Return (X, Y) of the center of cell containing provided text 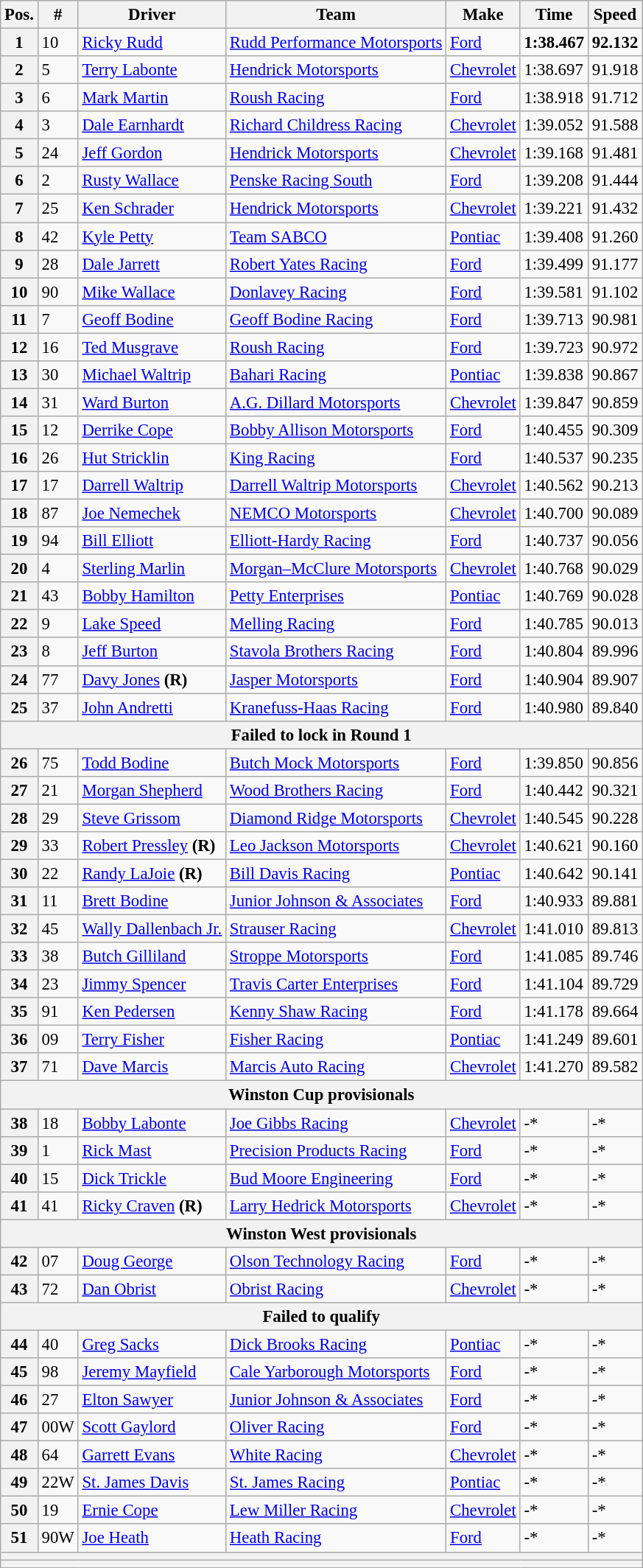
91.102 (614, 292)
Cale Yarborough Motorsports (336, 1372)
89.664 (614, 1012)
Joe Nemechek (152, 514)
90.013 (614, 624)
Elliott-Hardy Racing (336, 541)
Petty Enterprises (336, 596)
13 (19, 375)
Michael Waltrip (152, 375)
Terry Labonte (152, 70)
Dave Marcis (152, 1068)
Davy Jones (R) (152, 679)
90.141 (614, 873)
90W (57, 1539)
1:40.785 (554, 624)
20 (19, 569)
90.309 (614, 430)
Robert Yates Racing (336, 264)
Morgan–McClure Motorsports (336, 569)
75 (57, 763)
1:40.700 (554, 514)
1:39.847 (554, 402)
Geoff Bodine Racing (336, 319)
91.481 (614, 153)
Steve Grissom (152, 818)
98 (57, 1372)
09 (57, 1040)
90.056 (614, 541)
1:41.178 (554, 1012)
Ward Burton (152, 402)
90.029 (614, 569)
1:39.838 (554, 375)
Driver (152, 15)
1:40.904 (554, 679)
91.918 (614, 70)
St. James Racing (336, 1483)
White Racing (336, 1455)
1:39.208 (554, 181)
# (57, 15)
89.996 (614, 652)
Ted Musgrave (152, 347)
90.867 (614, 375)
32 (19, 929)
Richard Childress Racing (336, 125)
Ernie Cope (152, 1511)
Bill Davis Racing (336, 873)
1:38.918 (554, 98)
1:41.270 (554, 1068)
1:38.467 (554, 43)
Winston Cup provisionals (321, 1095)
72 (57, 1289)
Scott Gaylord (152, 1427)
1:39.850 (554, 763)
Bobby Labonte (152, 1123)
Kranefuss-Haas Racing (336, 707)
Kenny Shaw Racing (336, 1012)
Jeff Gordon (152, 153)
Dale Earnhardt (152, 125)
Marcis Auto Racing (336, 1068)
90.859 (614, 402)
1:38.697 (554, 70)
89.881 (614, 901)
Ken Pedersen (152, 1012)
1:40.769 (554, 596)
Wally Dallenbach Jr. (152, 929)
Rusty Wallace (152, 181)
Bobby Allison Motorsports (336, 430)
Brett Bodine (152, 901)
Doug George (152, 1261)
1:40.933 (554, 901)
Team (336, 15)
51 (19, 1539)
King Racing (336, 458)
90.028 (614, 596)
87 (57, 514)
Jeremy Mayfield (152, 1372)
1:39.713 (554, 319)
00W (57, 1427)
Pos. (19, 15)
90.160 (614, 846)
90.235 (614, 458)
44 (19, 1344)
Oliver Racing (336, 1427)
1:41.104 (554, 984)
1:39.581 (554, 292)
A.G. Dillard Motorsports (336, 402)
Ken Schrader (152, 209)
90.972 (614, 347)
1:40.768 (554, 569)
Speed (614, 15)
Todd Bodine (152, 763)
1:40.642 (554, 873)
Morgan Shepherd (152, 791)
Dick Trickle (152, 1178)
Donlavey Racing (336, 292)
89.840 (614, 707)
Rick Mast (152, 1150)
1:40.442 (554, 791)
Derrike Cope (152, 430)
Darrell Waltrip (152, 486)
90.089 (614, 514)
90.228 (614, 818)
Penske Racing South (336, 181)
89.813 (614, 929)
1:41.249 (554, 1040)
Leo Jackson Motorsports (336, 846)
Geoff Bodine (152, 319)
Hut Stricklin (152, 458)
Jimmy Spencer (152, 984)
1:39.499 (554, 264)
1:39.168 (554, 153)
Butch Gilliland (152, 956)
Strauser Racing (336, 929)
Travis Carter Enterprises (336, 984)
1:39.723 (554, 347)
Olson Technology Racing (336, 1261)
Ricky Rudd (152, 43)
1:39.221 (554, 209)
Dan Obrist (152, 1289)
46 (19, 1400)
Joe Gibbs Racing (336, 1123)
Jasper Motorsports (336, 679)
Garrett Evans (152, 1455)
Darrell Waltrip Motorsports (336, 486)
Melling Racing (336, 624)
90.981 (614, 319)
Kyle Petty (152, 237)
Greg Sacks (152, 1344)
89.582 (614, 1068)
91.432 (614, 209)
36 (19, 1040)
Bahari Racing (336, 375)
50 (19, 1511)
John Andretti (152, 707)
Butch Mock Motorsports (336, 763)
Stavola Brothers Racing (336, 652)
Dick Brooks Racing (336, 1344)
Make (483, 15)
91.177 (614, 264)
Mark Martin (152, 98)
Bill Elliott (152, 541)
Bobby Hamilton (152, 596)
Diamond Ridge Motorsports (336, 818)
92.132 (614, 43)
1:39.052 (554, 125)
Randy LaJoie (R) (152, 873)
90.213 (614, 486)
Failed to lock in Round 1 (321, 735)
Wood Brothers Racing (336, 791)
NEMCO Motorsports (336, 514)
47 (19, 1427)
Heath Racing (336, 1539)
Dale Jarrett (152, 264)
90.856 (614, 763)
Team SABCO (336, 237)
1:40.537 (554, 458)
Rudd Performance Motorsports (336, 43)
St. James Davis (152, 1483)
Bud Moore Engineering (336, 1178)
Mike Wallace (152, 292)
91.712 (614, 98)
89.729 (614, 984)
91.444 (614, 181)
Fisher Racing (336, 1040)
77 (57, 679)
07 (57, 1261)
Lake Speed (152, 624)
90 (57, 292)
90.321 (614, 791)
Terry Fisher (152, 1040)
94 (57, 541)
14 (19, 402)
49 (19, 1483)
48 (19, 1455)
1:40.980 (554, 707)
Winston West provisionals (321, 1233)
1:41.085 (554, 956)
91.260 (614, 237)
64 (57, 1455)
Ricky Craven (R) (152, 1205)
Elton Sawyer (152, 1400)
22W (57, 1483)
Jeff Burton (152, 652)
Time (554, 15)
1:39.408 (554, 237)
1:40.621 (554, 846)
1:40.545 (554, 818)
71 (57, 1068)
89.601 (614, 1040)
Failed to qualify (321, 1317)
Robert Pressley (R) (152, 846)
89.746 (614, 956)
89.907 (614, 679)
Precision Products Racing (336, 1150)
1:40.804 (554, 652)
1:40.737 (554, 541)
1:40.455 (554, 430)
Sterling Marlin (152, 569)
Larry Hedrick Motorsports (336, 1205)
Obrist Racing (336, 1289)
35 (19, 1012)
Stroppe Motorsports (336, 956)
91 (57, 1012)
1:40.562 (554, 486)
1:41.010 (554, 929)
Joe Heath (152, 1539)
Lew Miller Racing (336, 1511)
39 (19, 1150)
91.588 (614, 125)
34 (19, 984)
